Capture the cell that displays the provided text and extract its (X, Y) central coordinate. 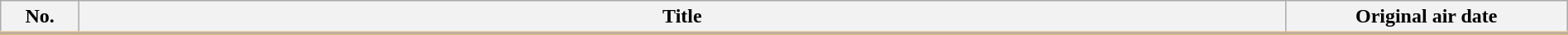
Title (681, 17)
Original air date (1426, 17)
No. (40, 17)
